Search for the cell housing the specified text and yield its (X, Y) center coordinate. 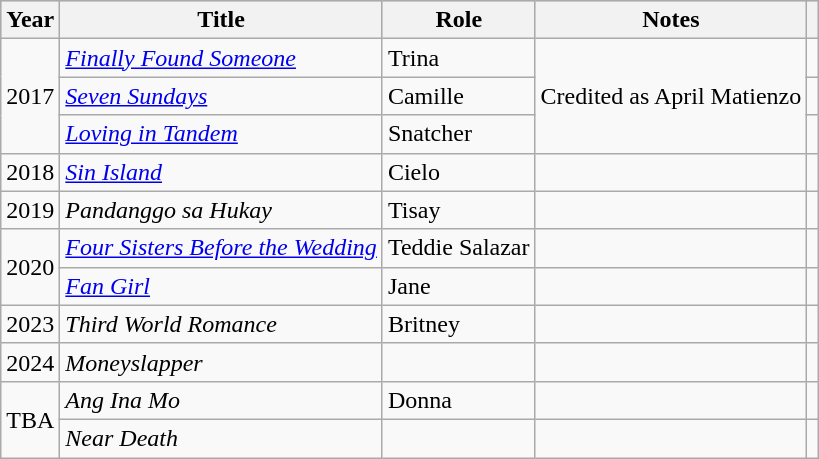
Near Death (222, 438)
Sin Island (222, 172)
Four Sisters Before the Wedding (222, 248)
Camille (458, 96)
Loving in Tandem (222, 134)
2020 (30, 267)
2018 (30, 172)
Cielo (458, 172)
TBA (30, 419)
2019 (30, 210)
Fan Girl (222, 286)
Britney (458, 324)
Trina (458, 58)
Credited as April Matienzo (671, 96)
Jane (458, 286)
Snatcher (458, 134)
Donna (458, 400)
Role (458, 20)
2017 (30, 96)
Pandanggo sa Hukay (222, 210)
Moneyslapper (222, 362)
Teddie Salazar (458, 248)
Seven Sundays (222, 96)
Notes (671, 20)
Finally Found Someone (222, 58)
Ang Ina Mo (222, 400)
Title (222, 20)
2024 (30, 362)
Tisay (458, 210)
2023 (30, 324)
Year (30, 20)
Third World Romance (222, 324)
